Determine the [X, Y] coordinate at the center of the cell enclosing the given text.  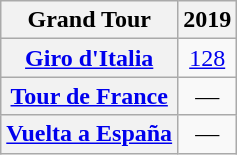
Giro d'Italia [90, 58]
Tour de France [90, 96]
2019 [208, 20]
Vuelta a España [90, 134]
128 [208, 58]
Grand Tour [90, 20]
